From the cell containing the given text, extract its center point as [X, Y] coordinate. 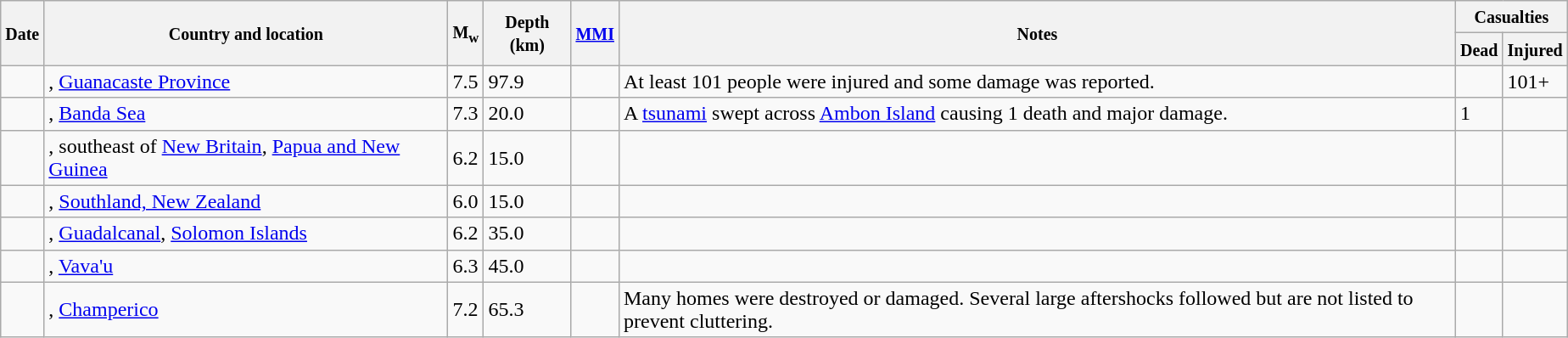
Mw [466, 33]
35.0 [528, 234]
, Southland, New Zealand [246, 201]
Depth (km) [528, 33]
20.0 [528, 114]
Date [22, 33]
1 [1479, 114]
45.0 [528, 266]
Injured [1535, 49]
7.3 [466, 114]
Country and location [246, 33]
Dead [1479, 49]
Many homes were destroyed or damaged. Several large aftershocks followed but are not listed to prevent cluttering. [1037, 309]
97.9 [528, 82]
, Champerico [246, 309]
6.3 [466, 266]
A tsunami swept across Ambon Island causing 1 death and major damage. [1037, 114]
6.0 [466, 201]
, southeast of New Britain, Papua and New Guinea [246, 158]
, Guadalcanal, Solomon Islands [246, 234]
, Banda Sea [246, 114]
Casualties [1511, 17]
Notes [1037, 33]
7.2 [466, 309]
, Vava'u [246, 266]
, Guanacaste Province [246, 82]
101+ [1535, 82]
7.5 [466, 82]
MMI [596, 33]
At least 101 people were injured and some damage was reported. [1037, 82]
65.3 [528, 309]
